Extract the (X, Y) coordinate from the center of the cell holding the provided text.  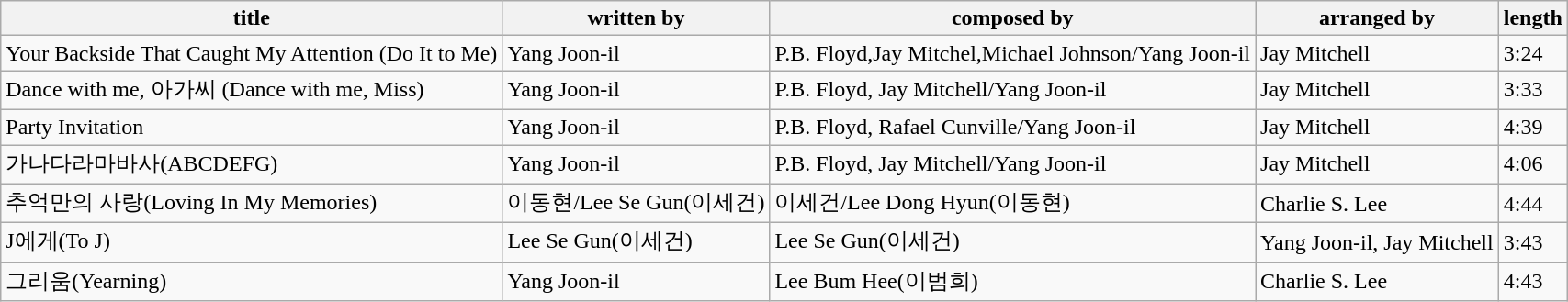
그리움(Yearning) (252, 281)
written by (636, 18)
4:43 (1532, 281)
이세건/Lee Dong Hyun(이동현) (1012, 204)
4:44 (1532, 204)
arranged by (1378, 18)
length (1532, 18)
composed by (1012, 18)
가나다라마바사(ABCDEFG) (252, 165)
Your Backside That Caught My Attention (Do It to Me) (252, 53)
J에게(To J) (252, 242)
3:24 (1532, 53)
Dance with me, 아가씨 (Dance with me, Miss) (252, 90)
3:43 (1532, 242)
이동현/Lee Se Gun(이세건) (636, 204)
Lee Bum Hee(이범희) (1012, 281)
P.B. Floyd,Jay Mitchel,Michael Johnson/Yang Joon-il (1012, 53)
4:39 (1532, 127)
4:06 (1532, 165)
Party Invitation (252, 127)
3:33 (1532, 90)
title (252, 18)
Yang Joon-il, Jay Mitchell (1378, 242)
추억만의 사랑(Loving In My Memories) (252, 204)
P.B. Floyd, Rafael Cunville/Yang Joon-il (1012, 127)
